Output the (x, y) coordinate of the center of the cell containing the given text.  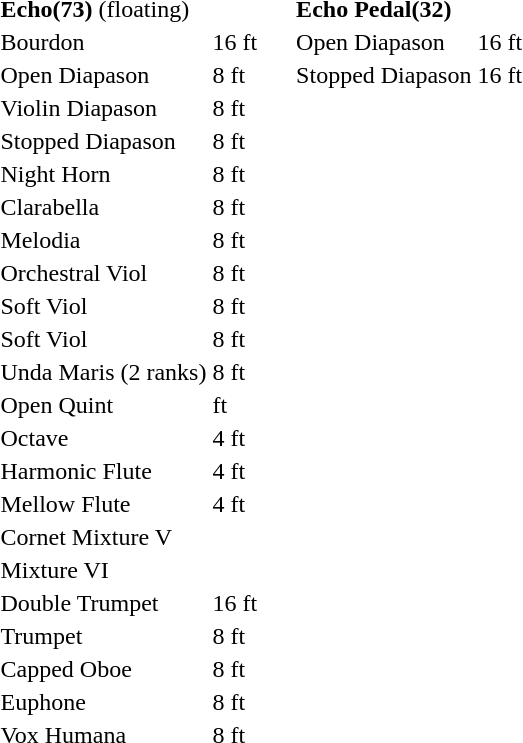
Open Diapason (384, 42)
ft (235, 405)
Stopped Diapason (384, 75)
